Return [X, Y] of the center of cell containing provided text 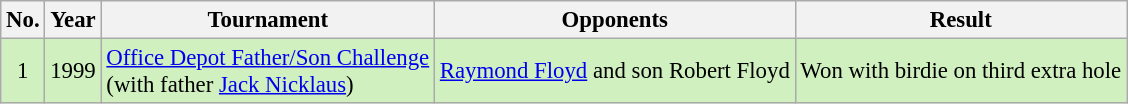
No. [23, 20]
Raymond Floyd and son Robert Floyd [616, 72]
Year [73, 20]
Office Depot Father/Son Challenge(with father Jack Nicklaus) [268, 72]
1 [23, 72]
1999 [73, 72]
Result [960, 20]
Won with birdie on third extra hole [960, 72]
Tournament [268, 20]
Opponents [616, 20]
